Find where the given text appears and provide that cell's center as (X, Y) coordinate. 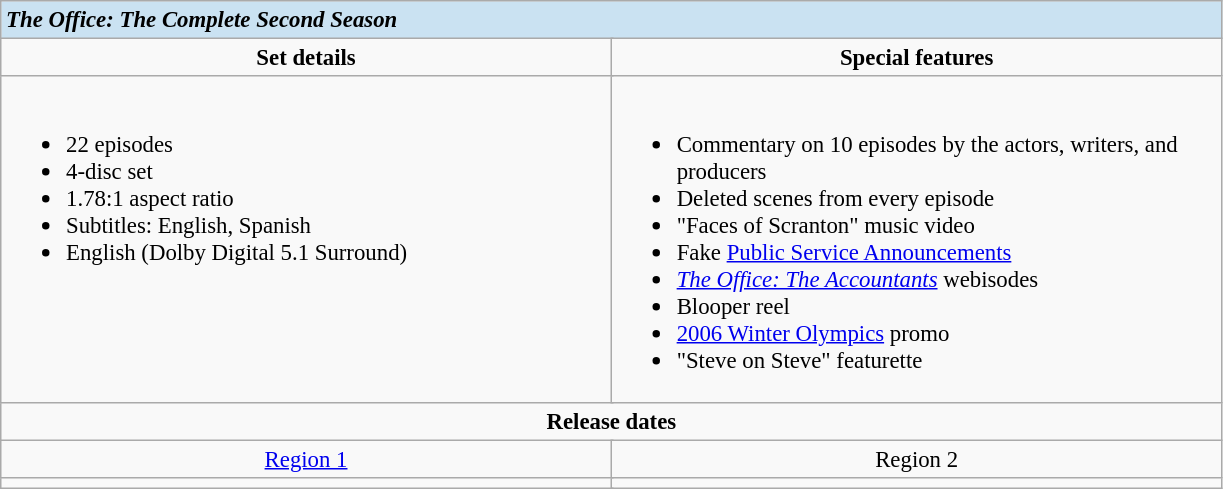
Set details (306, 58)
Special features (916, 58)
Release dates (612, 421)
Region 2 (916, 459)
Region 1 (306, 459)
22 episodes4-disc set1.78:1 aspect ratioSubtitles: English, SpanishEnglish (Dolby Digital 5.1 Surround) (306, 239)
The Office: The Complete Second Season (612, 20)
